Locate the cell with the specified text and output its [x, y] center coordinate. 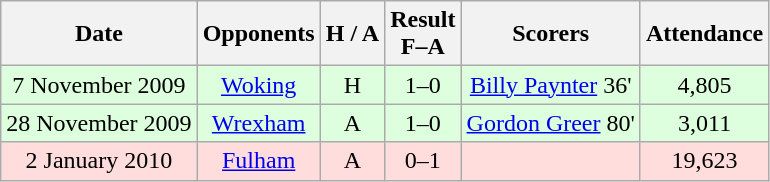
2 January 2010 [99, 161]
H / A [352, 34]
7 November 2009 [99, 85]
Gordon Greer 80' [550, 123]
Woking [258, 85]
Date [99, 34]
ResultF–A [423, 34]
19,623 [704, 161]
Billy Paynter 36' [550, 85]
28 November 2009 [99, 123]
Opponents [258, 34]
3,011 [704, 123]
Attendance [704, 34]
Wrexham [258, 123]
0–1 [423, 161]
4,805 [704, 85]
Scorers [550, 34]
H [352, 85]
Fulham [258, 161]
